Identify which cell holds the provided text, then report its (X, Y) central coordinate. 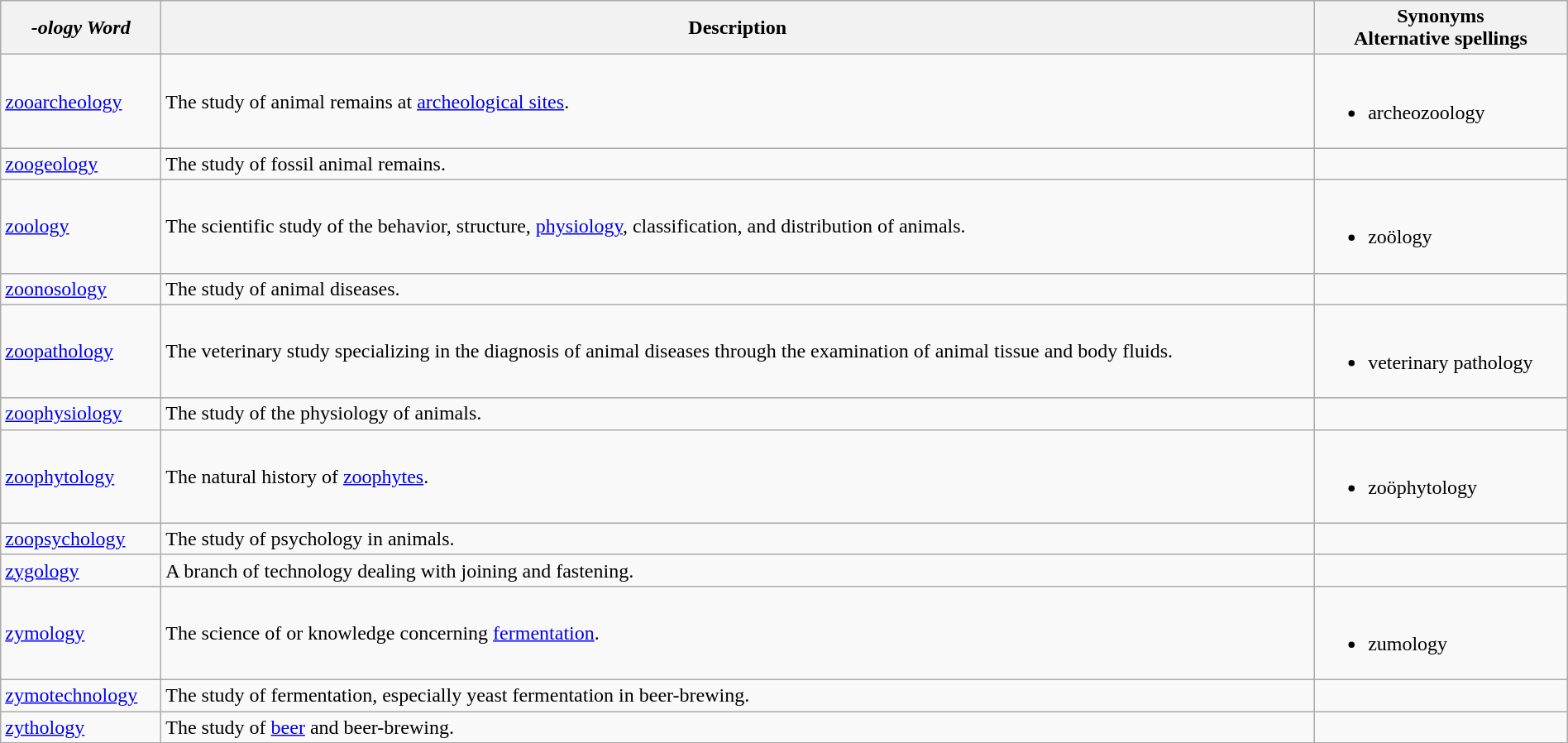
The study of psychology in animals. (738, 539)
zoology (81, 227)
zythology (81, 727)
zoöphytology (1441, 477)
The study of animal diseases. (738, 289)
The scientific study of the behavior, structure, physiology, classification, and distribution of animals. (738, 227)
zoopathology (81, 351)
The veterinary study specializing in the diagnosis of animal diseases through the examination of animal tissue and body fluids. (738, 351)
zooarcheology (81, 101)
zoogeology (81, 164)
The study of fermentation, especially yeast fermentation in beer-brewing. (738, 695)
zoölogy (1441, 227)
The study of animal remains at archeological sites. (738, 101)
Description (738, 28)
The study of the physiology of animals. (738, 414)
veterinary pathology (1441, 351)
zoophytology (81, 477)
The natural history of zoophytes. (738, 477)
zymotechnology (81, 695)
A branch of technology dealing with joining and fastening. (738, 570)
The science of or knowledge concerning fermentation. (738, 632)
zumology (1441, 632)
SynonymsAlternative spellings (1441, 28)
zoopsychology (81, 539)
archeozoology (1441, 101)
zygology (81, 570)
zymology (81, 632)
zoonosology (81, 289)
zoophysiology (81, 414)
The study of fossil animal remains. (738, 164)
The study of beer and beer-brewing. (738, 727)
-ology Word (81, 28)
